From the cell containing the given text, extract its center point as (X, Y) coordinate. 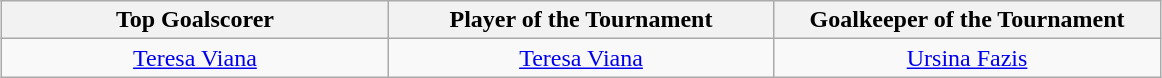
Top Goalscorer (195, 20)
Goalkeeper of the Tournament (967, 20)
Player of the Tournament (581, 20)
Ursina Fazis (967, 58)
